Locate the cell with the specified text and output its (x, y) center coordinate. 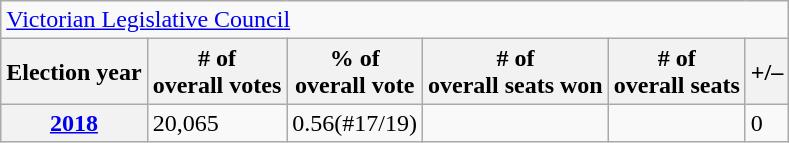
+/– (766, 72)
# ofoverall seats (676, 72)
# ofoverall votes (217, 72)
% ofoverall vote (355, 72)
# ofoverall seats won (516, 72)
0 (766, 123)
0.56(#17/19) (355, 123)
Election year (74, 72)
2018 (74, 123)
20,065 (217, 123)
Victorian Legislative Council (395, 20)
